Pinpoint the cell where the given text exists, returning its (X, Y) midpoint coordinate. 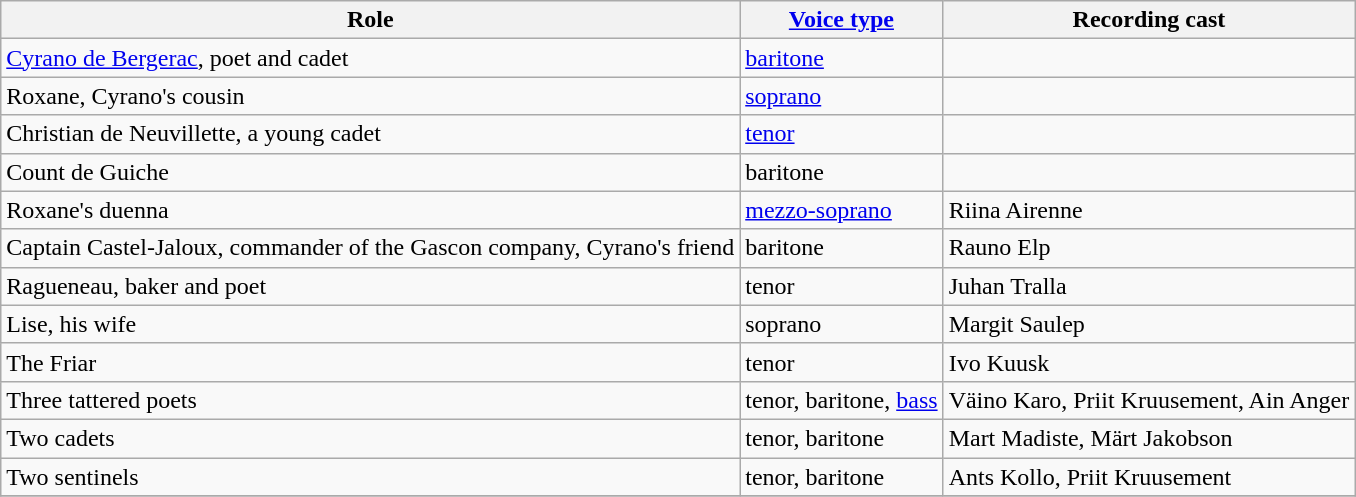
tenor, baritone, bass (842, 400)
Juhan Tralla (1149, 286)
Ragueneau, baker and poet (370, 286)
Count de Guiche (370, 172)
Roxane, Cyrano's cousin (370, 96)
Margit Saulep (1149, 324)
Ivo Kuusk (1149, 362)
Christian de Neuvillette, a young cadet (370, 134)
Riina Airenne (1149, 210)
Cyrano de Bergerac, poet and cadet (370, 58)
Role (370, 20)
Ants Kollo, Priit Kruusement (1149, 477)
Roxane's duenna (370, 210)
Rauno Elp (1149, 248)
Lise, his wife (370, 324)
Three tattered poets (370, 400)
Väino Karo, Priit Kruusement, Ain Anger (1149, 400)
Recording cast (1149, 20)
Voice type (842, 20)
Two sentinels (370, 477)
mezzo-soprano (842, 210)
Captain Castel-Jaloux, commander of the Gascon company, Cyrano's friend (370, 248)
Mart Madiste, Märt Jakobson (1149, 438)
The Friar (370, 362)
Two cadets (370, 438)
